Determine the [X, Y] coordinate at the center of the cell enclosing the given text.  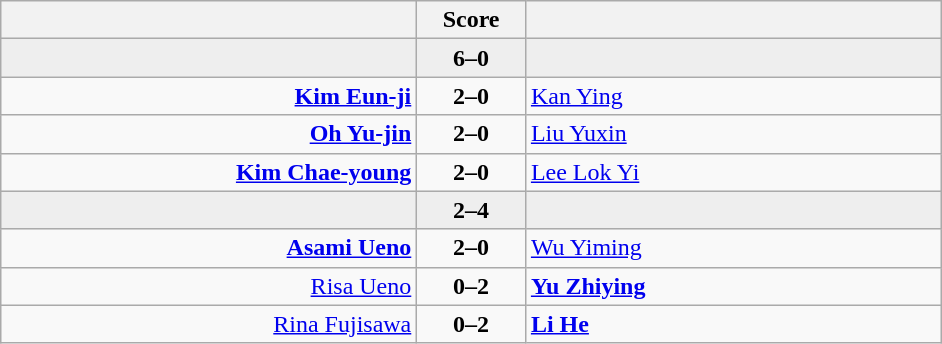
Score [472, 20]
Oh Yu-jin [209, 134]
Kim Eun-ji [209, 96]
Liu Yuxin [733, 134]
Kim Chae-young [209, 172]
Rina Fujisawa [209, 324]
Asami Ueno [209, 248]
Lee Lok Yi [733, 172]
2–4 [472, 210]
Wu Yiming [733, 248]
Li He [733, 324]
Yu Zhiying [733, 286]
6–0 [472, 58]
Risa Ueno [209, 286]
Kan Ying [733, 96]
